Locate the cell with the specified text and output its (X, Y) center coordinate. 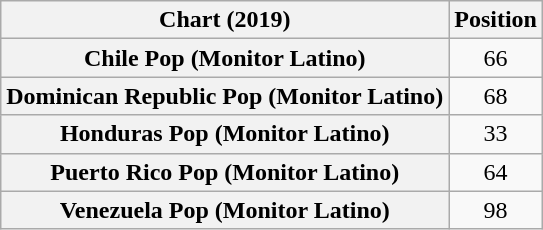
Honduras Pop (Monitor Latino) (225, 134)
33 (496, 134)
Chart (2019) (225, 20)
Position (496, 20)
Venezuela Pop (Monitor Latino) (225, 210)
98 (496, 210)
68 (496, 96)
Puerto Rico Pop (Monitor Latino) (225, 172)
64 (496, 172)
66 (496, 58)
Chile Pop (Monitor Latino) (225, 58)
Dominican Republic Pop (Monitor Latino) (225, 96)
